Provide the (x, y) coordinate of the cell's center where the given text is located.  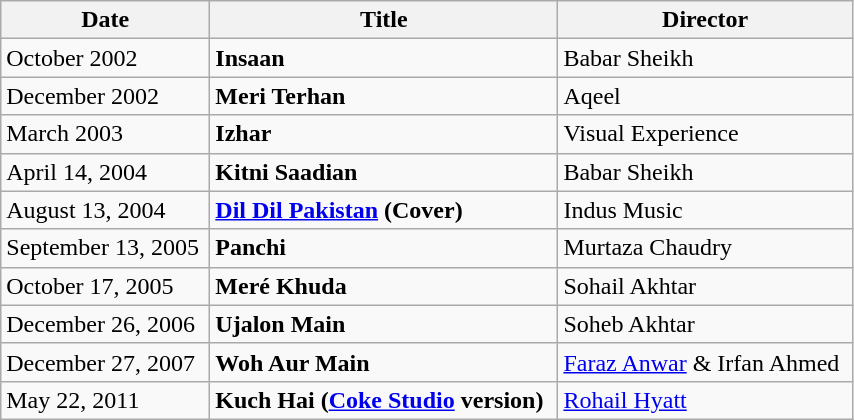
December 27, 2007 (106, 362)
March 2003 (106, 134)
Soheb Akhtar (706, 324)
Aqeel (706, 96)
December 2002 (106, 96)
December 26, 2006 (106, 324)
September 13, 2005 (106, 248)
October 17, 2005 (106, 286)
Faraz Anwar & Irfan Ahmed (706, 362)
Izhar (384, 134)
Visual Experience (706, 134)
Sohail Akhtar (706, 286)
Kitni Saadian (384, 172)
August 13, 2004 (106, 210)
Panchi (384, 248)
October 2002 (106, 58)
Insaan (384, 58)
Director (706, 20)
Woh Aur Main (384, 362)
Dil Dil Pakistan (Cover) (384, 210)
Meré Khuda (384, 286)
Kuch Hai (Coke Studio version) (384, 400)
Meri Terhan (384, 96)
May 22, 2011 (106, 400)
Murtaza Chaudry (706, 248)
Rohail Hyatt (706, 400)
Ujalon Main (384, 324)
Indus Music (706, 210)
Title (384, 20)
Date (106, 20)
April 14, 2004 (106, 172)
